Scan for the cell matching the given text and deliver its (X, Y) coordinate at center. 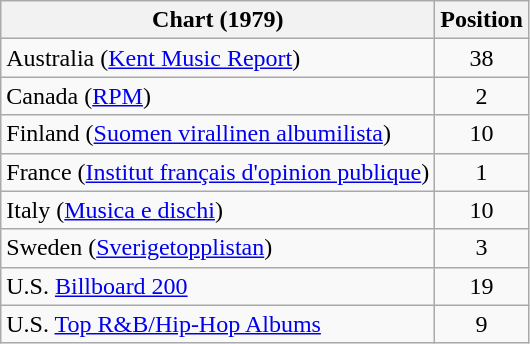
Sweden (Sverigetopplistan) (218, 248)
Chart (1979) (218, 20)
2 (482, 96)
38 (482, 58)
Position (482, 20)
Italy (Musica e dischi) (218, 210)
1 (482, 172)
U.S. Top R&B/Hip-Hop Albums (218, 324)
9 (482, 324)
Canada (RPM) (218, 96)
3 (482, 248)
Finland (Suomen virallinen albumilista) (218, 134)
19 (482, 286)
Australia (Kent Music Report) (218, 58)
France (Institut français d'opinion publique) (218, 172)
U.S. Billboard 200 (218, 286)
